Locate the cell with the specified text and output its (X, Y) center coordinate. 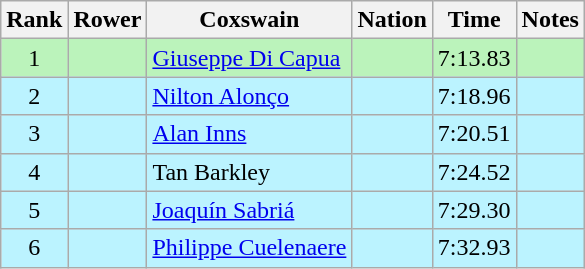
4 (34, 172)
7:32.93 (474, 248)
7:20.51 (474, 134)
1 (34, 58)
6 (34, 248)
Nilton Alonço (250, 96)
Philippe Cuelenaere (250, 248)
3 (34, 134)
Rower (108, 20)
Coxswain (250, 20)
7:29.30 (474, 210)
7:24.52 (474, 172)
Giuseppe Di Capua (250, 58)
Nation (392, 20)
7:18.96 (474, 96)
Notes (550, 20)
Tan Barkley (250, 172)
Time (474, 20)
2 (34, 96)
Rank (34, 20)
7:13.83 (474, 58)
Joaquín Sabriá (250, 210)
5 (34, 210)
Alan Inns (250, 134)
